Scan for the cell matching the given text and deliver its (X, Y) coordinate at center. 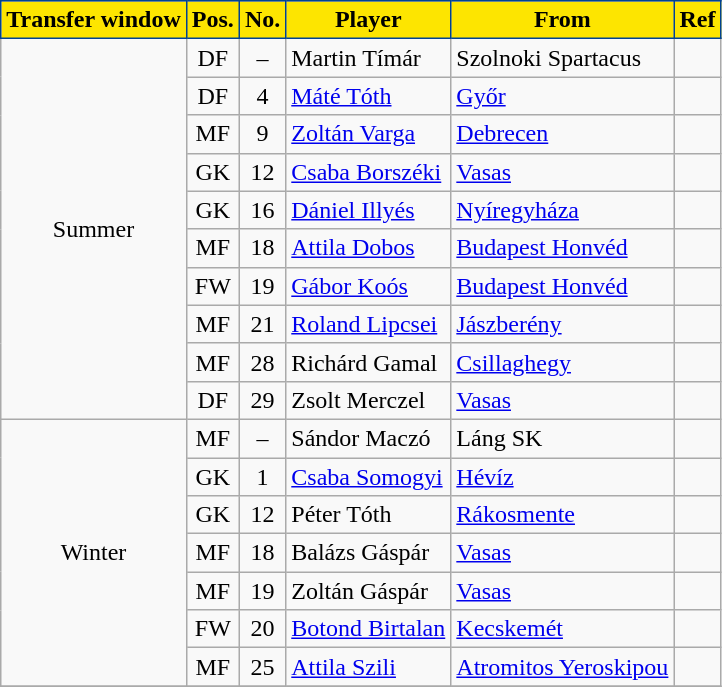
Summer (94, 230)
Gábor Koós (368, 286)
4 (262, 96)
29 (262, 400)
Dániel Illyés (368, 210)
Balázs Gáspár (368, 553)
25 (262, 667)
20 (262, 629)
Transfer window (94, 20)
Csillaghegy (562, 362)
Martin Tímár (368, 58)
28 (262, 362)
Csaba Borszéki (368, 172)
Attila Szili (368, 667)
Zoltán Varga (368, 134)
Ref (698, 20)
Máté Tóth (368, 96)
Szolnoki Spartacus (562, 58)
Csaba Somogyi (368, 477)
21 (262, 324)
1 (262, 477)
Atromitos Yeroskipou (562, 667)
Winter (94, 552)
Győr (562, 96)
Hévíz (562, 477)
9 (262, 134)
16 (262, 210)
Botond Birtalan (368, 629)
Sándor Maczó (368, 438)
Attila Dobos (368, 248)
Roland Lipcsei (368, 324)
Jászberény (562, 324)
Nyíregyháza (562, 210)
Player (368, 20)
Péter Tóth (368, 515)
Kecskemét (562, 629)
Rákosmente (562, 515)
Pos. (212, 20)
Láng SK (562, 438)
Zoltán Gáspár (368, 591)
Zsolt Merczel (368, 400)
From (562, 20)
No. (262, 20)
Richárd Gamal (368, 362)
Debrecen (562, 134)
